For the text-containing cell, return its midpoint in [x, y] coordinate format. 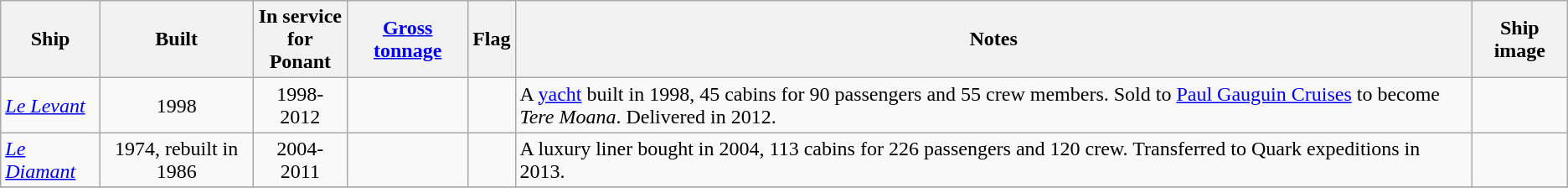
Flag [492, 39]
Le Levant [50, 106]
In servicefor Ponant [300, 39]
1998-2012 [300, 106]
Ship image [1519, 39]
Notes [993, 39]
1998 [176, 106]
Built [176, 39]
Gross tonnage [408, 39]
A luxury liner bought in 2004, 113 cabins for 226 passengers and 120 crew. Transferred to Quark expeditions in 2013. [993, 159]
Ship [50, 39]
Le Diamant [50, 159]
2004-2011 [300, 159]
1974, rebuilt in 1986 [176, 159]
A yacht built in 1998, 45 cabins for 90 passengers and 55 crew members. Sold to Paul Gauguin Cruises to become Tere Moana. Delivered in 2012. [993, 106]
